Extract the [X, Y] coordinate from the center of the cell holding the provided text.  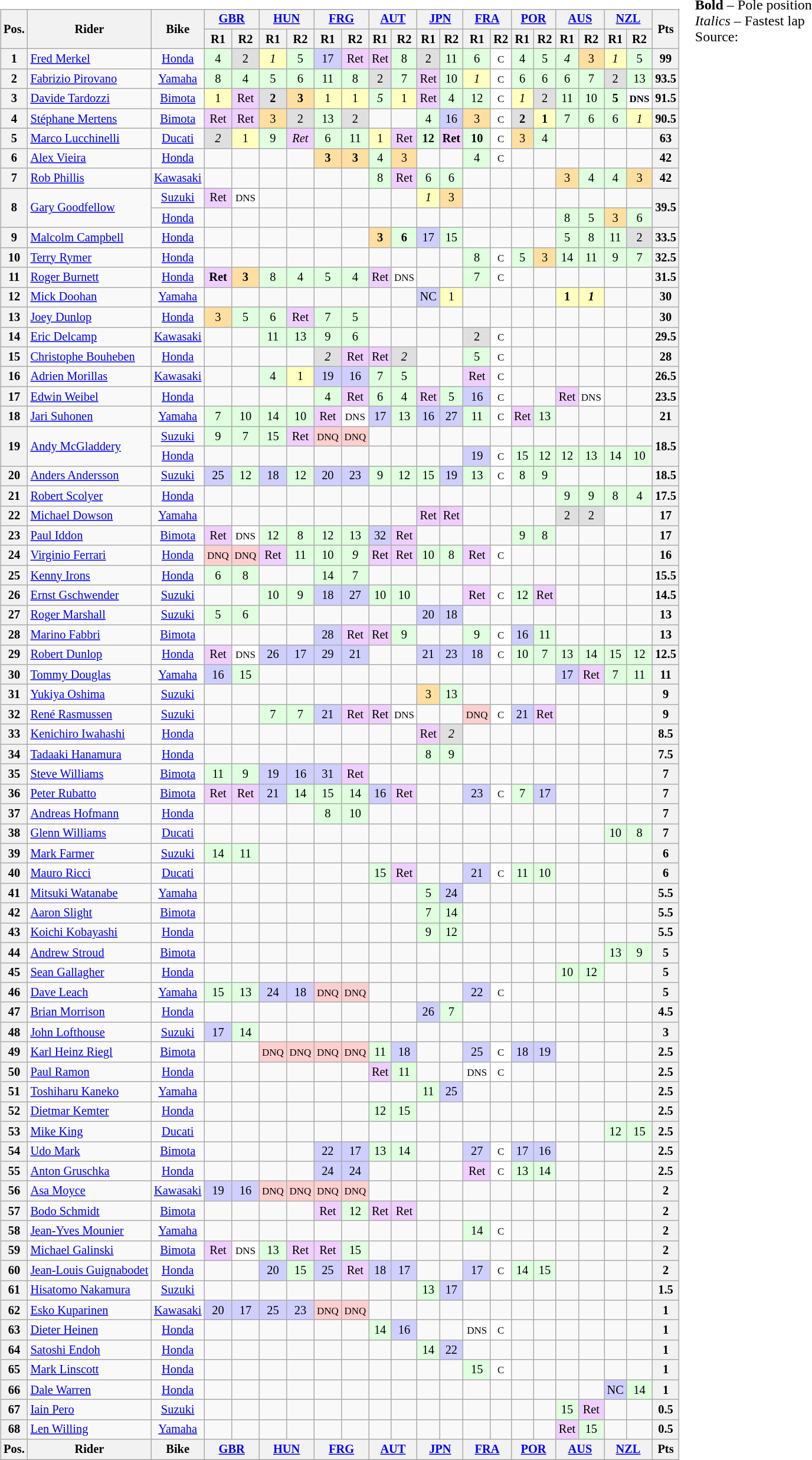
Ernst Gschwender [90, 595]
Gary Goodfellow [90, 208]
Esko Kuparinen [90, 1310]
René Rasmussen [90, 715]
Andrew Stroud [90, 952]
17.5 [666, 496]
Anders Andersson [90, 476]
Toshiharu Kaneko [90, 1092]
Dale Warren [90, 1390]
44 [14, 952]
26.5 [666, 377]
Tadaaki Hanamura [90, 754]
Steve Williams [90, 774]
15.5 [666, 575]
Aaron Slight [90, 913]
Michael Galinski [90, 1251]
99 [666, 59]
55 [14, 1171]
62 [14, 1310]
Marino Fabbri [90, 635]
Bodo Schmidt [90, 1211]
Jean-Louis Guignabodet [90, 1271]
Robert Scolyer [90, 496]
Yukiya Oshima [90, 695]
65 [14, 1370]
Robert Dunlop [90, 655]
Len Willing [90, 1429]
Karl Heinz Riegl [90, 1052]
Michael Dowson [90, 516]
John Lofthouse [90, 1032]
31.5 [666, 277]
35 [14, 774]
47 [14, 1012]
59 [14, 1251]
Brian Morrison [90, 1012]
57 [14, 1211]
Terry Rymer [90, 258]
43 [14, 933]
90.5 [666, 119]
33 [14, 734]
39.5 [666, 208]
Satoshi Endoh [90, 1350]
Paul Ramon [90, 1072]
12.5 [666, 655]
Kenichiro Iwahashi [90, 734]
40 [14, 873]
60 [14, 1271]
Davide Tardozzi [90, 99]
41 [14, 893]
Paul Iddon [90, 536]
Mark Farmer [90, 853]
23.5 [666, 397]
49 [14, 1052]
Fred Merkel [90, 59]
7.5 [666, 754]
Mauro Ricci [90, 873]
Dietmar Kemter [90, 1112]
51 [14, 1092]
Alex Vieira [90, 158]
56 [14, 1191]
Malcolm Campbell [90, 238]
50 [14, 1072]
Roger Burnett [90, 277]
Mike King [90, 1131]
Jari Suhonen [90, 417]
Glenn Williams [90, 834]
37 [14, 814]
Roger Marshall [90, 615]
Christophe Bouheben [90, 357]
Anton Gruschka [90, 1171]
Jean-Yves Mounier [90, 1231]
32.5 [666, 258]
4.5 [666, 1012]
61 [14, 1291]
Rob Phillis [90, 178]
38 [14, 834]
Andy McGladdery [90, 446]
Adrien Morillas [90, 377]
Andreas Hofmann [90, 814]
Kenny Irons [90, 575]
Sean Gallagher [90, 973]
1.5 [666, 1291]
39 [14, 853]
Joey Dunlop [90, 317]
58 [14, 1231]
Koichi Kobayashi [90, 933]
Asa Moyce [90, 1191]
45 [14, 973]
53 [14, 1131]
29.5 [666, 337]
Edwin Weibel [90, 397]
Hisatomo Nakamura [90, 1291]
34 [14, 754]
Dieter Heinen [90, 1330]
8.5 [666, 734]
33.5 [666, 238]
Mark Linscott [90, 1370]
91.5 [666, 99]
93.5 [666, 79]
48 [14, 1032]
Fabrizio Pirovano [90, 79]
Mick Doohan [90, 297]
Stéphane Mertens [90, 119]
52 [14, 1112]
66 [14, 1390]
64 [14, 1350]
36 [14, 794]
Tommy Douglas [90, 675]
Dave Leach [90, 993]
68 [14, 1429]
Mitsuki Watanabe [90, 893]
Eric Delcamp [90, 337]
46 [14, 993]
Peter Rubatto [90, 794]
Iain Pero [90, 1410]
Udo Mark [90, 1151]
54 [14, 1151]
Virginio Ferrari [90, 555]
Marco Lucchinelli [90, 139]
14.5 [666, 595]
67 [14, 1410]
